Identify which cell holds the provided text, then report its [X, Y] central coordinate. 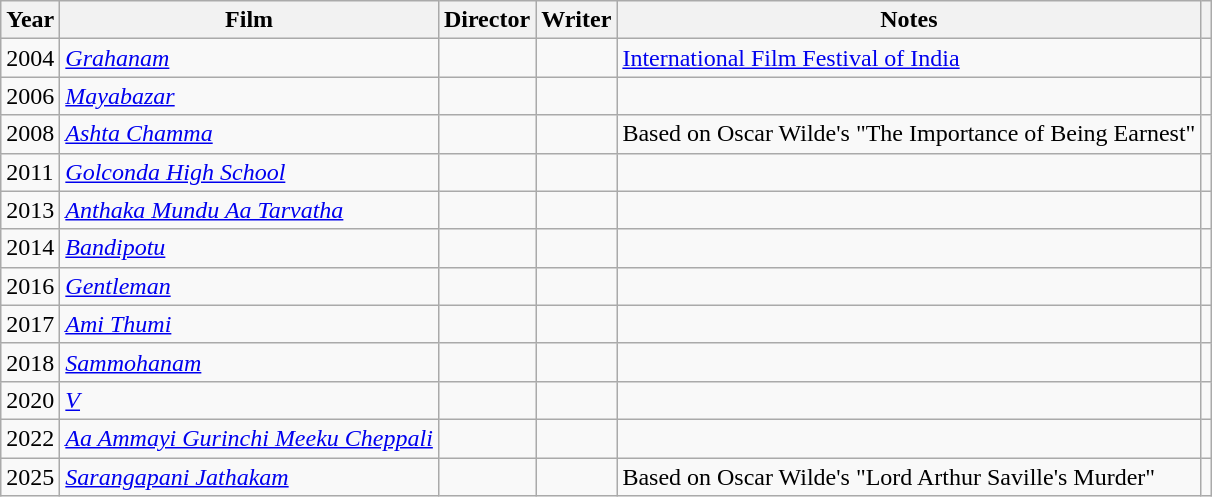
Film [250, 20]
Sarangapani Jathakam [250, 477]
International Film Festival of India [909, 58]
Grahanam [250, 58]
V [250, 400]
2008 [30, 134]
Based on Oscar Wilde's "The Importance of Being Earnest" [909, 134]
2017 [30, 324]
2020 [30, 400]
Ashta Chamma [250, 134]
2011 [30, 172]
2013 [30, 210]
Gentleman [250, 286]
2006 [30, 96]
Year [30, 20]
Mayabazar [250, 96]
Golconda High School [250, 172]
Director [486, 20]
2014 [30, 248]
2018 [30, 362]
2022 [30, 438]
2025 [30, 477]
Aa Ammayi Gurinchi Meeku Cheppali [250, 438]
2004 [30, 58]
Sammohanam [250, 362]
Ami Thumi [250, 324]
2016 [30, 286]
Bandipotu [250, 248]
Notes [909, 20]
Anthaka Mundu Aa Tarvatha [250, 210]
Based on Oscar Wilde's "Lord Arthur Saville's Murder" [909, 477]
Writer [576, 20]
